Return the [X, Y] coordinate for the center point of the cell that contains the specified text.  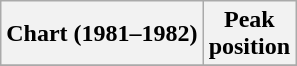
Peakposition [249, 34]
Chart (1981–1982) [102, 34]
